Capture the cell that displays the provided text and extract its [x, y] central coordinate. 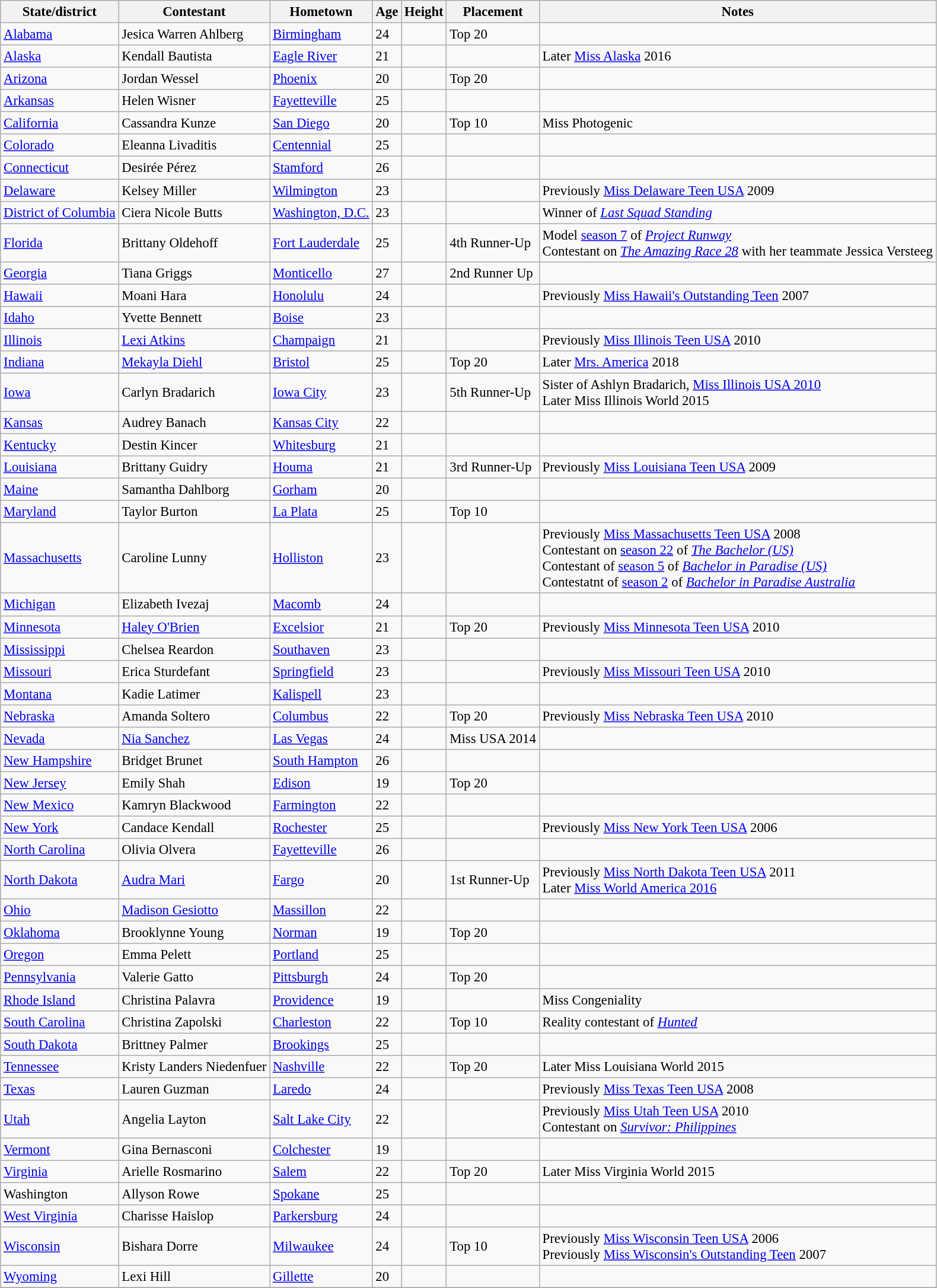
Placement [493, 12]
Arielle Rosmarino [195, 1172]
Eagle River [321, 56]
Previously Miss Wisconsin Teen USA 2006Previously Miss Wisconsin's Outstanding Teen 2007 [738, 1246]
Erica Sturdefant [195, 671]
Jesica Warren Ahlberg [195, 34]
Houma [321, 467]
New Jersey [59, 783]
Laredo [321, 1089]
Previously Miss Hawaii's Outstanding Teen 2007 [738, 295]
Maryland [59, 512]
Kalispell [321, 694]
Angelia Layton [195, 1120]
Gorham [321, 490]
Salem [321, 1172]
Virginia [59, 1172]
Missouri [59, 671]
Kentucky [59, 445]
West Virginia [59, 1216]
Pennsylvania [59, 977]
Miss Congeniality [738, 1000]
New York [59, 828]
Previously Miss New York Teen USA 2006 [738, 828]
Contestant [195, 12]
Ohio [59, 910]
Spokane [321, 1194]
Springfield [321, 671]
Cassandra Kunze [195, 123]
Notes [738, 12]
South Carolina [59, 1022]
Previously Miss Delaware Teen USA 2009 [738, 190]
Macomb [321, 605]
Utah [59, 1120]
Samantha Dahlborg [195, 490]
Previously Miss Nebraska Teen USA 2010 [738, 716]
Kansas City [321, 423]
Whitesburg [321, 445]
Brooklynne Young [195, 933]
Kelsey Miller [195, 190]
Champaign [321, 340]
Arkansas [59, 101]
Kendall Bautista [195, 56]
Jordan Wessel [195, 79]
Winner of Last Squad Standing [738, 212]
Edison [321, 783]
Helen Wisner [195, 101]
Model season 7 of Project RunwayContestant on The Amazing Race 28 with her teammate Jessica Versteeg [738, 243]
Previously Miss North Dakota Teen USA 2011Later Miss World America 2016 [738, 880]
Washington [59, 1194]
Providence [321, 1000]
Nevada [59, 738]
Previously Miss Missouri Teen USA 2010 [738, 671]
Montana [59, 694]
Honolulu [321, 295]
Sister of Ashlyn Bradarich, Miss Illinois USA 2010Later Miss Illinois World 2015 [738, 393]
Wilmington [321, 190]
5th Runner-Up [493, 393]
4th Runner-Up [493, 243]
Tennessee [59, 1066]
Brittany Guidry [195, 467]
1st Runner-Up [493, 880]
Bridget Brunet [195, 761]
Iowa City [321, 393]
South Hampton [321, 761]
Maine [59, 490]
Portland [321, 955]
Gillette [321, 1277]
Taylor Burton [195, 512]
Kadie Latimer [195, 694]
Arizona [59, 79]
Brookings [321, 1044]
Nebraska [59, 716]
Previously Miss Louisiana Teen USA 2009 [738, 467]
Miss USA 2014 [493, 738]
Alaska [59, 56]
California [59, 123]
Emma Pelett [195, 955]
Mekayla Diehl [195, 362]
Candace Kendall [195, 828]
Monticello [321, 273]
Columbus [321, 716]
2nd Runner Up [493, 273]
Valerie Gatto [195, 977]
Miss Photogenic [738, 123]
Colorado [59, 145]
Texas [59, 1089]
Excelsior [321, 627]
Olivia Olvera [195, 850]
Kansas [59, 423]
Later Miss Alaska 2016 [738, 56]
Brittany Oldehoff [195, 243]
Destin Kincer [195, 445]
Brittney Palmer [195, 1044]
Oregon [59, 955]
Alabama [59, 34]
Later Miss Virginia World 2015 [738, 1172]
Michigan [59, 605]
Gina Bernasconi [195, 1149]
La Plata [321, 512]
Centennial [321, 145]
New Hampshire [59, 761]
Iowa [59, 393]
Hometown [321, 12]
Later Mrs. America 2018 [738, 362]
Florida [59, 243]
Christina Palavra [195, 1000]
Charisse Haislop [195, 1216]
Hawaii [59, 295]
Haley O'Brien [195, 627]
Bishara Dorre [195, 1246]
Nashville [321, 1066]
Later Miss Louisiana World 2015 [738, 1066]
Age [387, 12]
North Carolina [59, 850]
Kristy Landers Niedenfuer [195, 1066]
Allyson Rowe [195, 1194]
Lexi Atkins [195, 340]
Reality contestant of Hunted [738, 1022]
Elizabeth Ivezaj [195, 605]
Wyoming [59, 1277]
Stamford [321, 168]
Previously Miss Minnesota Teen USA 2010 [738, 627]
Audrey Banach [195, 423]
Chelsea Reardon [195, 649]
Birmingham [321, 34]
New Mexico [59, 805]
Rhode Island [59, 1000]
Wisconsin [59, 1246]
Previously Miss Texas Teen USA 2008 [738, 1089]
Phoenix [321, 79]
Colchester [321, 1149]
Fargo [321, 880]
Las Vegas [321, 738]
Louisiana [59, 467]
Audra Mari [195, 880]
Minnesota [59, 627]
Delaware [59, 190]
Georgia [59, 273]
27 [387, 273]
Christina Zapolski [195, 1022]
Bristol [321, 362]
Boise [321, 318]
3rd Runner-Up [493, 467]
Ciera Nicole Butts [195, 212]
Lauren Guzman [195, 1089]
Emily Shah [195, 783]
Washington, D.C. [321, 212]
Farmington [321, 805]
Madison Gesiotto [195, 910]
Height [424, 12]
Illinois [59, 340]
Rochester [321, 828]
Charleston [321, 1022]
Norman [321, 933]
Kamryn Blackwood [195, 805]
Pittsburgh [321, 977]
Mississippi [59, 649]
State/district [59, 12]
Previously Miss Illinois Teen USA 2010 [738, 340]
Previously Miss Utah Teen USA 2010Contestant on Survivor: Philippines [738, 1120]
North Dakota [59, 880]
Milwaukee [321, 1246]
Desirée Pérez [195, 168]
Moani Hara [195, 295]
Fort Lauderdale [321, 243]
Salt Lake City [321, 1120]
South Dakota [59, 1044]
Lexi Hill [195, 1277]
Massillon [321, 910]
Amanda Soltero [195, 716]
Connecticut [59, 168]
Carlyn Bradarich [195, 393]
Yvette Bennett [195, 318]
Holliston [321, 559]
Southaven [321, 649]
Indiana [59, 362]
Vermont [59, 1149]
Eleanna Livaditis [195, 145]
San Diego [321, 123]
Tiana Griggs [195, 273]
Nia Sanchez [195, 738]
Parkersburg [321, 1216]
Idaho [59, 318]
Massachusetts [59, 559]
Oklahoma [59, 933]
District of Columbia [59, 212]
Caroline Lunny [195, 559]
